Extract the (X, Y) coordinate from the center of the cell holding the provided text.  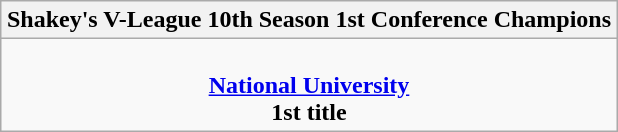
Shakey's V-League 10th Season 1st Conference Champions (308, 20)
National University 1st title (308, 85)
